Determine the [x, y] coordinate at the center of the cell enclosing the given text.  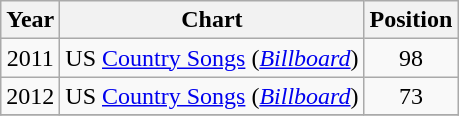
Chart [212, 20]
2012 [30, 96]
2011 [30, 58]
73 [411, 96]
Position [411, 20]
98 [411, 58]
Year [30, 20]
